From the cell containing the given text, extract its center point as (x, y) coordinate. 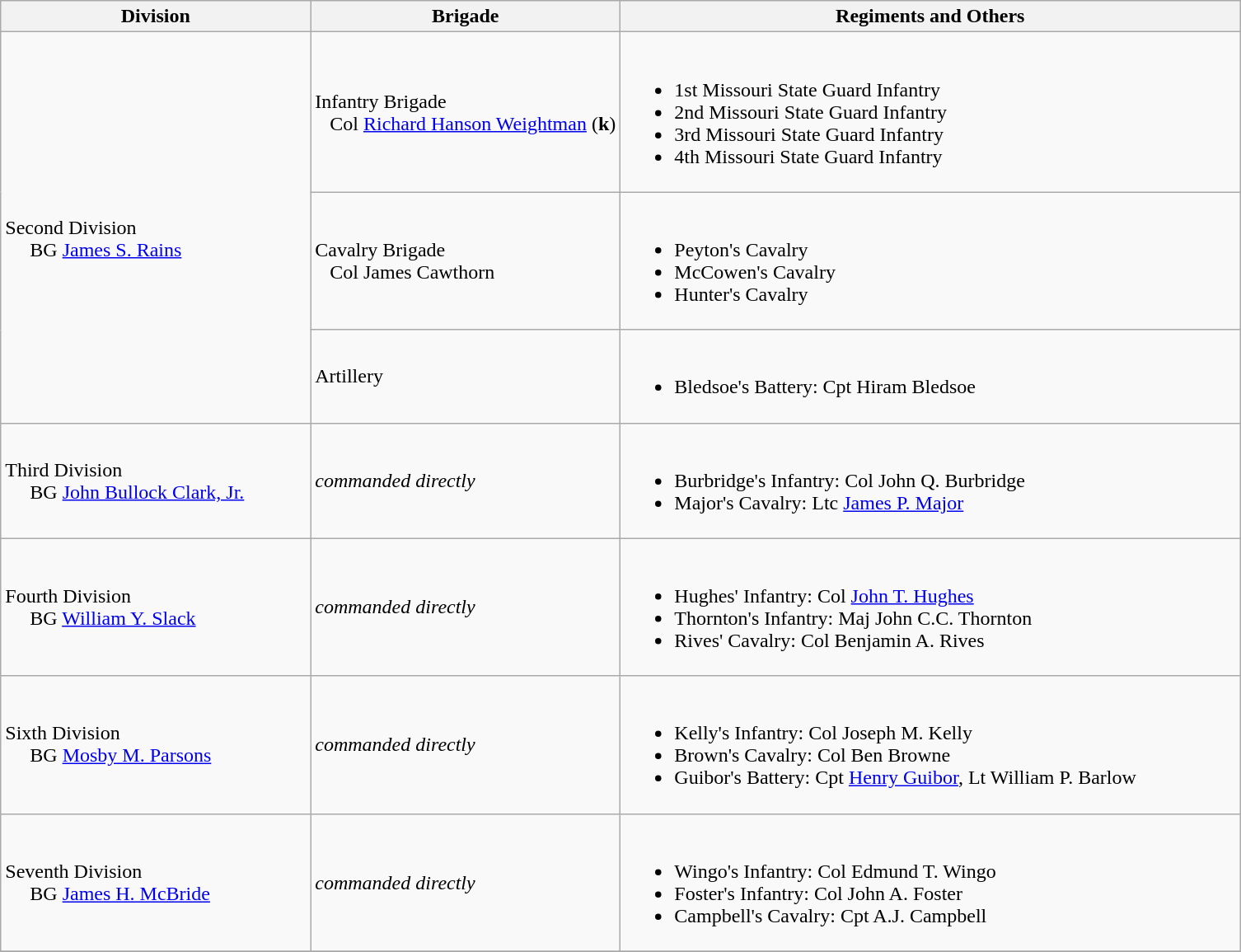
Hughes' Infantry: Col John T. HughesThornton's Infantry: Maj John C.C. ThorntonRives' Cavalry: Col Benjamin A. Rives (930, 607)
Division (156, 16)
1st Missouri State Guard Infantry2nd Missouri State Guard Infantry3rd Missouri State Guard Infantry4th Missouri State Guard Infantry (930, 112)
Brigade (466, 16)
Wingo's Infantry: Col Edmund T. WingoFoster's Infantry: Col John A. FosterCampbell's Cavalry: Cpt A.J. Campbell (930, 882)
Infantry Brigade Col Richard Hanson Weightman (k) (466, 112)
Kelly's Infantry: Col Joseph M. KellyBrown's Cavalry: Col Ben BrowneGuibor's Battery: Cpt Henry Guibor, Lt William P. Barlow (930, 745)
Peyton's CavalryMcCowen's CavalryHunter's Cavalry (930, 260)
Cavalry Brigade Col James Cawthorn (466, 260)
Second Division BG James S. Rains (156, 227)
Artillery (466, 376)
Regiments and Others (930, 16)
Seventh Division BG James H. McBride (156, 882)
Bledsoe's Battery: Cpt Hiram Bledsoe (930, 376)
Fourth Division BG William Y. Slack (156, 607)
Third Division BG John Bullock Clark, Jr. (156, 481)
Sixth Division BG Mosby M. Parsons (156, 745)
Burbridge's Infantry: Col John Q. BurbridgeMajor's Cavalry: Ltc James P. Major (930, 481)
